Extract the (x, y) coordinate from the center of the cell holding the provided text.  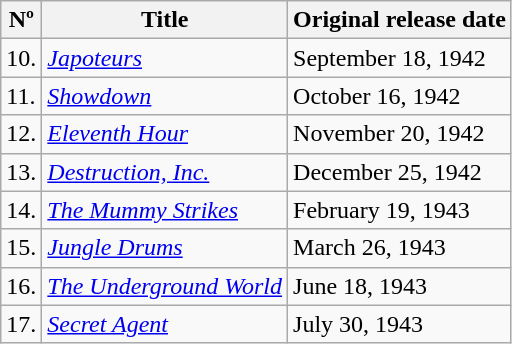
The Underground World (165, 286)
17. (22, 324)
Eleventh Hour (165, 134)
Japoteurs (165, 58)
14. (22, 210)
November 20, 1942 (400, 134)
10. (22, 58)
The Mummy Strikes (165, 210)
December 25, 1942 (400, 172)
October 16, 1942 (400, 96)
Nº (22, 20)
Original release date (400, 20)
15. (22, 248)
Showdown (165, 96)
September 18, 1942 (400, 58)
11. (22, 96)
13. (22, 172)
February 19, 1943 (400, 210)
March 26, 1943 (400, 248)
July 30, 1943 (400, 324)
16. (22, 286)
Secret Agent (165, 324)
Destruction, Inc. (165, 172)
June 18, 1943 (400, 286)
Title (165, 20)
Jungle Drums (165, 248)
12. (22, 134)
